Scan for the cell matching the given text and deliver its (x, y) coordinate at center. 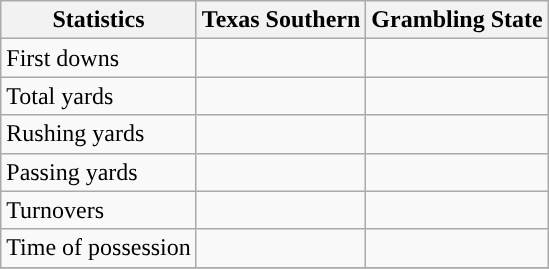
Statistics (99, 20)
Passing yards (99, 172)
Grambling State (457, 20)
Turnovers (99, 210)
Total yards (99, 96)
Time of possession (99, 248)
Rushing yards (99, 134)
Texas Southern (281, 20)
First downs (99, 58)
